Capture the cell that displays the provided text and extract its [X, Y] central coordinate. 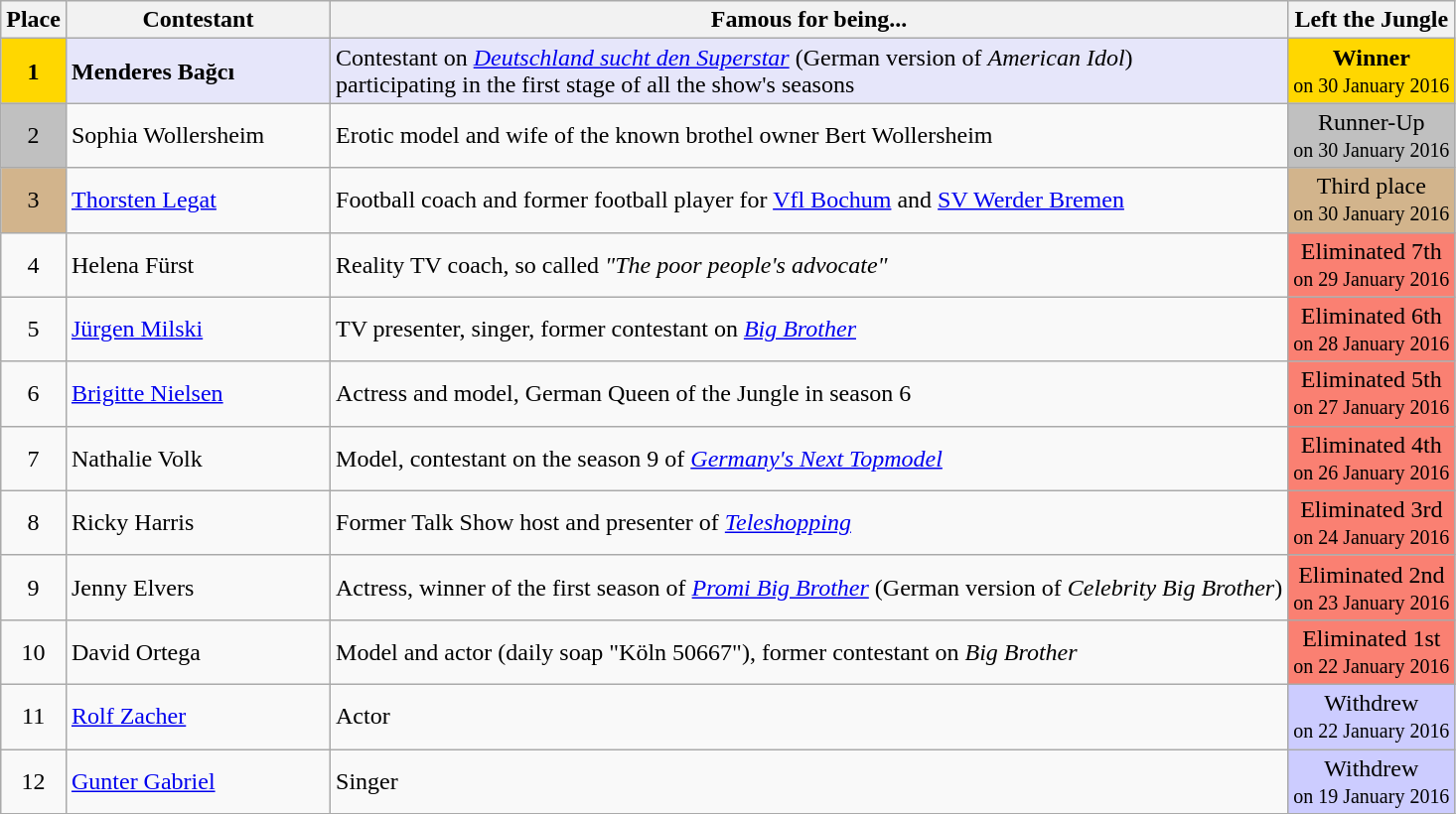
David Ortega [198, 651]
Singer [809, 780]
Withdrewon 22 January 2016 [1372, 717]
Eliminated 4thon 26 January 2016 [1372, 459]
Eliminated 3rdon 24 January 2016 [1372, 522]
4 [34, 264]
Model, contestant on the season 9 of Germany's Next Topmodel [809, 459]
Sophia Wollersheim [198, 135]
Gunter Gabriel [198, 780]
Left the Jungle [1372, 20]
2 [34, 135]
Withdrewon 19 January 2016 [1372, 780]
Eliminated 1ston 22 January 2016 [1372, 651]
5 [34, 330]
Eliminated 5thon 27 January 2016 [1372, 393]
Rolf Zacher [198, 717]
7 [34, 459]
9 [34, 588]
Jenny Elvers [198, 588]
Eliminated 7thon 29 January 2016 [1372, 264]
Actor [809, 717]
Menderes Bağcı [198, 71]
8 [34, 522]
Jürgen Milski [198, 330]
Reality TV coach, so called "The poor people's advocate" [809, 264]
Runner-Upon 30 January 2016 [1372, 135]
Famous for being... [809, 20]
Eliminated 6thon 28 January 2016 [1372, 330]
Brigitte Nielsen [198, 393]
11 [34, 717]
Football coach and former football player for Vfl Bochum and SV Werder Bremen [809, 201]
Former Talk Show host and presenter of Teleshopping [809, 522]
Actress, winner of the first season of Promi Big Brother (German version of Celebrity Big Brother) [809, 588]
TV presenter, singer, former contestant on Big Brother [809, 330]
Third placeon 30 January 2016 [1372, 201]
3 [34, 201]
6 [34, 393]
Helena Fürst [198, 264]
Thorsten Legat [198, 201]
10 [34, 651]
Winneron 30 January 2016 [1372, 71]
12 [34, 780]
Place [34, 20]
Ricky Harris [198, 522]
Erotic model and wife of the known brothel owner Bert Wollersheim [809, 135]
Nathalie Volk [198, 459]
Actress and model, German Queen of the Jungle in season 6 [809, 393]
Eliminated 2ndon 23 January 2016 [1372, 588]
Model and actor (daily soap "Köln 50667"), former contestant on Big Brother [809, 651]
1 [34, 71]
Contestant [198, 20]
Contestant on Deutschland sucht den Superstar (German version of American Idol) participating in the first stage of all the show's seasons [809, 71]
